Extract the (x, y) coordinate from the center of the cell holding the provided text.  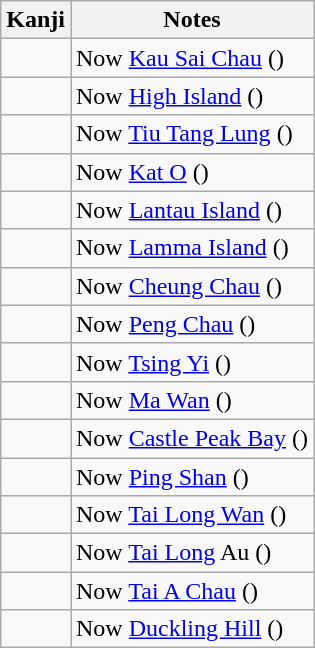
Now High Island () (192, 96)
Now Kat O () (192, 172)
Now Tai A Chau () (192, 591)
Now Lamma Island () (192, 248)
Now Ping Shan () (192, 477)
Now Tai Long Au () (192, 553)
Now Cheung Chau () (192, 286)
Now Tsing Yi () (192, 362)
Now Peng Chau () (192, 324)
Kanji (36, 20)
Now Duckling Hill () (192, 629)
Now Castle Peak Bay () (192, 438)
Now Tiu Tang Lung () (192, 134)
Now Tai Long Wan () (192, 515)
Now Kau Sai Chau () (192, 58)
Notes (192, 20)
Now Lantau Island () (192, 210)
Now Ma Wan () (192, 400)
